Extract the (x, y) coordinate from the center of the cell holding the provided text.  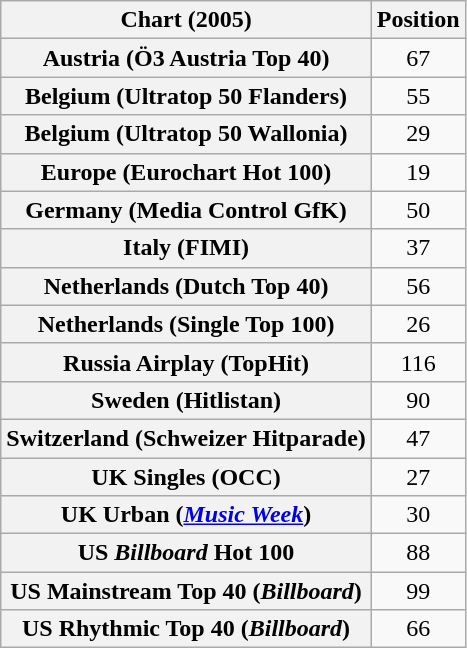
Chart (2005) (186, 20)
Belgium (Ultratop 50 Wallonia) (186, 134)
Switzerland (Schweizer Hitparade) (186, 438)
66 (418, 629)
UK Urban (Music Week) (186, 515)
55 (418, 96)
Russia Airplay (TopHit) (186, 362)
56 (418, 286)
Sweden (Hitlistan) (186, 400)
47 (418, 438)
26 (418, 324)
Germany (Media Control GfK) (186, 210)
US Billboard Hot 100 (186, 553)
116 (418, 362)
Belgium (Ultratop 50 Flanders) (186, 96)
27 (418, 477)
US Rhythmic Top 40 (Billboard) (186, 629)
99 (418, 591)
Europe (Eurochart Hot 100) (186, 172)
Italy (FIMI) (186, 248)
30 (418, 515)
Austria (Ö3 Austria Top 40) (186, 58)
67 (418, 58)
19 (418, 172)
90 (418, 400)
50 (418, 210)
29 (418, 134)
Netherlands (Single Top 100) (186, 324)
Position (418, 20)
37 (418, 248)
Netherlands (Dutch Top 40) (186, 286)
US Mainstream Top 40 (Billboard) (186, 591)
88 (418, 553)
UK Singles (OCC) (186, 477)
